Find where the given text appears and provide that cell's center as (X, Y) coordinate. 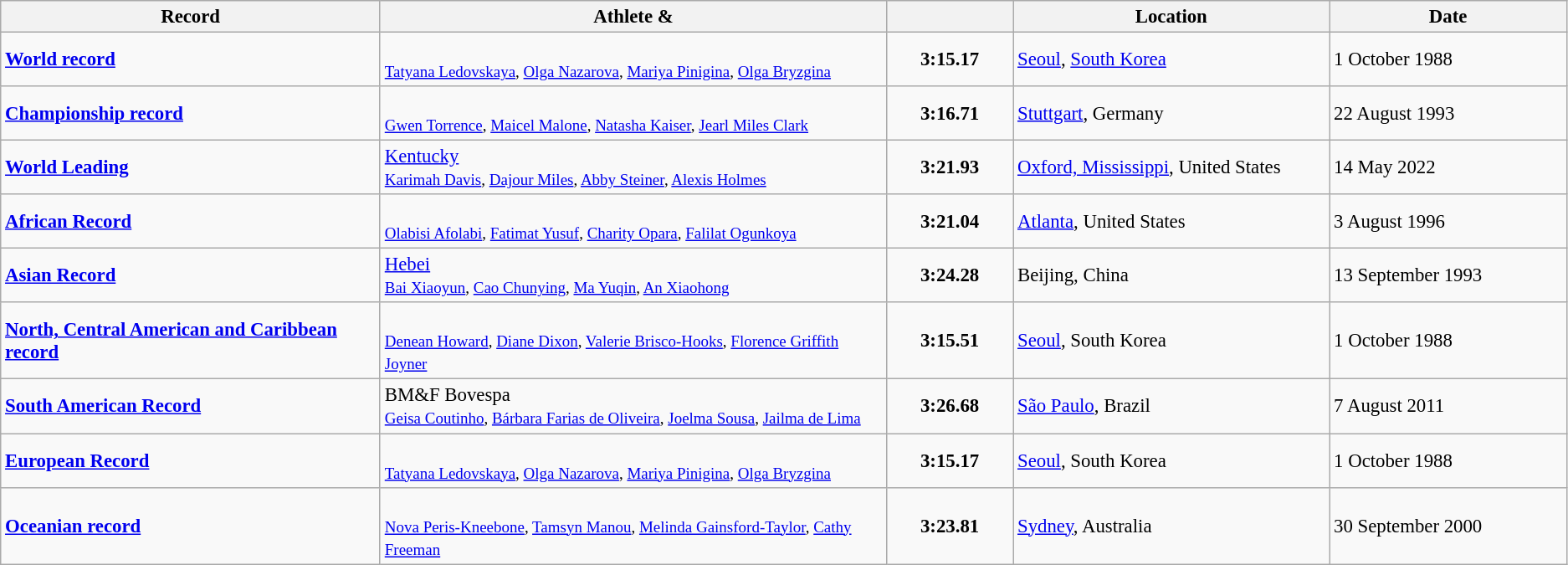
Kentucky Karimah Davis, Dajour Miles, Abby Steiner, Alexis Holmes (633, 167)
Nova Peris-Kneebone, Tamsyn Manou, Melinda Gainsford-Taylor, Cathy Freeman (633, 526)
3:24.28 (949, 276)
Gwen Torrence, Maicel Malone, Natasha Kaiser, Jearl Miles Clark (633, 114)
Oxford, Mississippi, United States (1171, 167)
Championship record (191, 114)
Asian Record (191, 276)
Stuttgart, Germany (1171, 114)
South American Record (191, 407)
Athlete & (633, 17)
North, Central American and Caribbean record (191, 342)
13 September 1993 (1448, 276)
3 August 1996 (1448, 221)
BM&F BovespaGeisa Coutinho, Bárbara Farias de Oliveira, Joelma Sousa, Jailma de Lima (633, 407)
3:23.81 (949, 526)
22 August 1993 (1448, 114)
World record (191, 60)
14 May 2022 (1448, 167)
Sydney, Australia (1171, 526)
Date (1448, 17)
São Paulo, Brazil (1171, 407)
Denean Howard, Diane Dixon, Valerie Brisco-Hooks, Florence Griffith Joyner (633, 342)
7 August 2011 (1448, 407)
Location (1171, 17)
Atlanta, United States (1171, 221)
Olabisi Afolabi, Fatimat Yusuf, Charity Opara, Falilat Ogunkoya (633, 221)
3:16.71 (949, 114)
Record (191, 17)
European Record (191, 460)
Oceanian record (191, 526)
World Leading (191, 167)
HebeiBai Xiaoyun, Cao Chunying, Ma Yuqin, An Xiaohong (633, 276)
Beijing, China (1171, 276)
30 September 2000 (1448, 526)
3:21.04 (949, 221)
African Record (191, 221)
3:15.51 (949, 342)
3:21.93 (949, 167)
3:26.68 (949, 407)
